Output the (X, Y) coordinate of the center of the cell containing the given text.  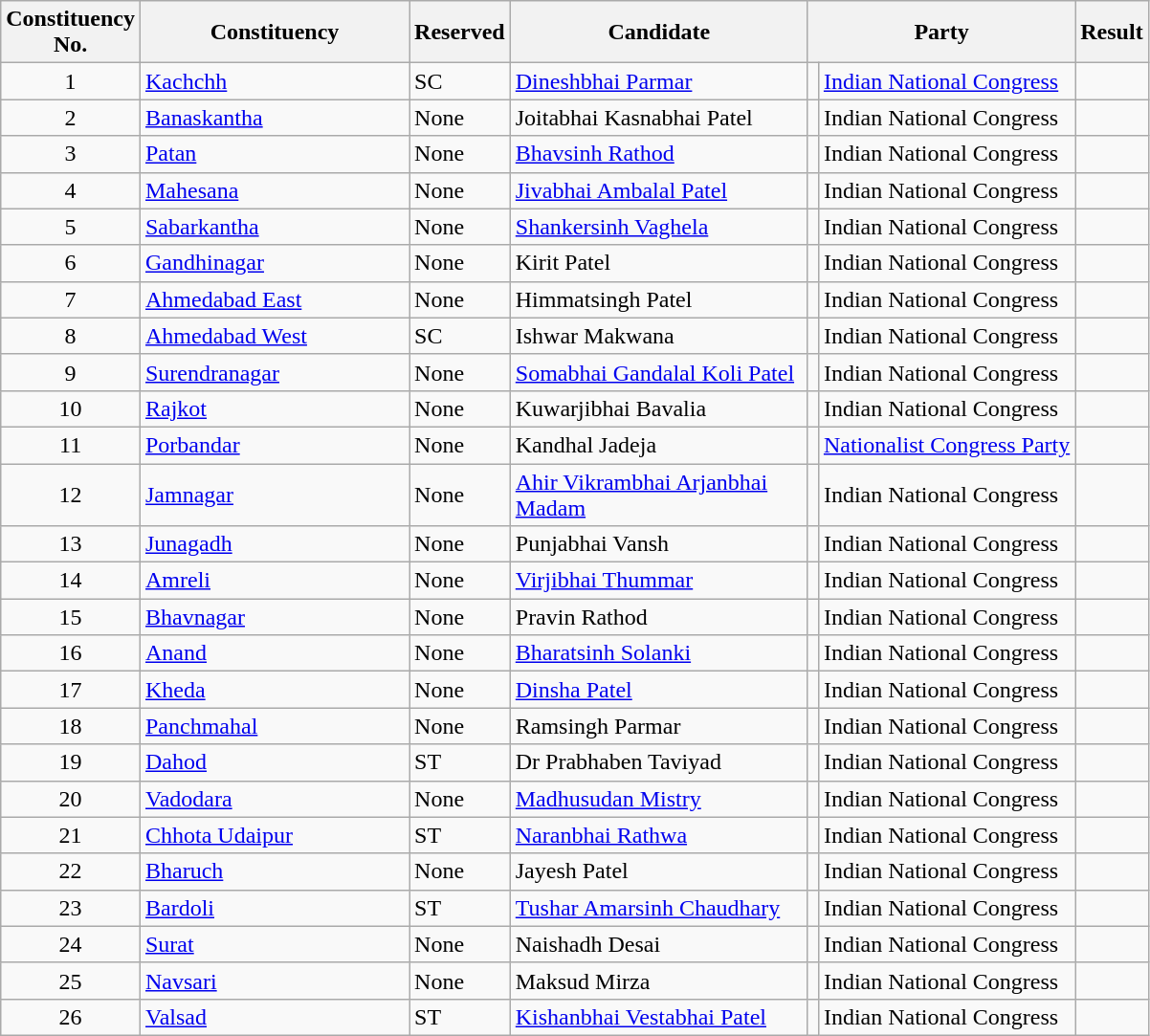
Vadodara (274, 799)
Candidate (658, 33)
Tushar Amarsinh Chaudhary (658, 908)
12 (71, 494)
17 (71, 690)
4 (71, 190)
Sabarkantha (274, 227)
Kuwarjibhai Bavalia (658, 408)
Jamnagar (274, 494)
21 (71, 835)
Mahesana (274, 190)
Somabhai Gandalal Koli Patel (658, 372)
Porbandar (274, 445)
16 (71, 653)
Ahmedabad East (274, 299)
Bardoli (274, 908)
Joitabhai Kasnabhai Patel (658, 118)
Navsari (274, 981)
Result (1112, 33)
Naranbhai Rathwa (658, 835)
1 (71, 81)
5 (71, 227)
Pravin Rathod (658, 617)
Kachchh (274, 81)
10 (71, 408)
Constituency (274, 33)
Shankersinh Vaghela (658, 227)
8 (71, 336)
Maksud Mirza (658, 981)
Madhusudan Mistry (658, 799)
Dr Prabhaben Taviyad (658, 762)
Dahod (274, 762)
Punjabhai Vansh (658, 544)
Kirit Patel (658, 263)
Patan (274, 154)
Junagadh (274, 544)
Banaskantha (274, 118)
Bharatsinh Solanki (658, 653)
Naishadh Desai (658, 944)
Dinsha Patel (658, 690)
9 (71, 372)
Bhavsinh Rathod (658, 154)
Kishanbhai Vestabhai Patel (658, 1017)
Ramsingh Parmar (658, 726)
Dineshbhai Parmar (658, 81)
Party (941, 33)
22 (71, 871)
3 (71, 154)
18 (71, 726)
7 (71, 299)
13 (71, 544)
Surendranagar (274, 372)
Ishwar Makwana (658, 336)
Kheda (274, 690)
Ahmedabad West (274, 336)
Bharuch (274, 871)
25 (71, 981)
Amreli (274, 581)
14 (71, 581)
Constituency No. (71, 33)
Jayesh Patel (658, 871)
Rajkot (274, 408)
24 (71, 944)
20 (71, 799)
Ahir Vikrambhai Arjanbhai Madam (658, 494)
11 (71, 445)
Gandhinagar (274, 263)
6 (71, 263)
Anand (274, 653)
Himmatsingh Patel (658, 299)
15 (71, 617)
23 (71, 908)
Bhavnagar (274, 617)
2 (71, 118)
Panchmahal (274, 726)
Virjibhai Thummar (658, 581)
Nationalist Congress Party (946, 445)
26 (71, 1017)
Jivabhai Ambalal Patel (658, 190)
Surat (274, 944)
Reserved (460, 33)
Kandhal Jadeja (658, 445)
Chhota Udaipur (274, 835)
19 (71, 762)
Valsad (274, 1017)
